Extract the [X, Y] coordinate from the center of the cell holding the provided text.  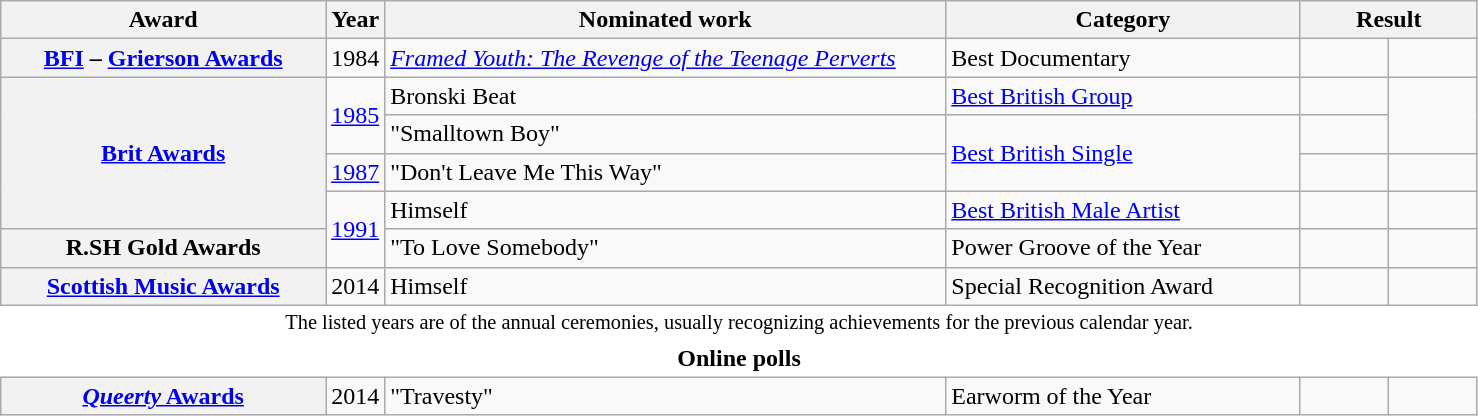
Category [1123, 20]
Award [164, 20]
Year [356, 20]
Queerty Awards [164, 396]
R.SH Gold Awards [164, 248]
1991 [356, 229]
"Don't Leave Me This Way" [666, 172]
Earworm of the Year [1123, 396]
"Smalltown Boy" [666, 134]
Bronski Beat [666, 96]
Power Groove of the Year [1123, 248]
1984 [356, 58]
Brit Awards [164, 153]
BFI – Grierson Awards [164, 58]
Result [1388, 20]
The listed years are of the annual ceremonies, usually recognizing achievements for the previous calendar year. [740, 322]
1987 [356, 172]
"Travesty" [666, 396]
Nominated work [666, 20]
Scottish Music Awards [164, 286]
Best British Group [1123, 96]
Best British Male Artist [1123, 210]
Special Recognition Award [1123, 286]
Framed Youth: The Revenge of the Teenage Perverts [666, 58]
Best British Single [1123, 153]
1985 [356, 115]
Best Documentary [1123, 58]
Online polls [740, 358]
"To Love Somebody" [666, 248]
